Detect which cell encompasses the target text, then output its [X, Y] center coordinate. 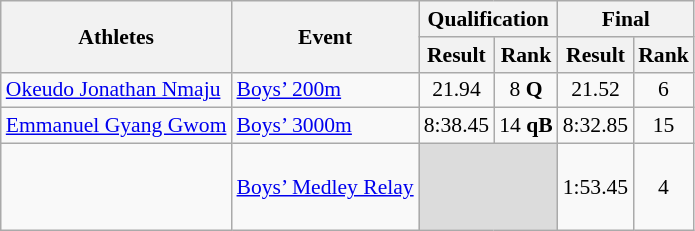
Okeudo Jonathan Nmaju [116, 90]
Athletes [116, 36]
Boys’ Medley Relay [324, 188]
Event [324, 36]
Final [626, 19]
Qualification [488, 19]
Boys’ 200m [324, 90]
14 qB [526, 126]
6 [664, 90]
8:32.85 [596, 126]
15 [664, 126]
21.52 [596, 90]
Boys’ 3000m [324, 126]
1:53.45 [596, 188]
8:38.45 [456, 126]
Emmanuel Gyang Gwom [116, 126]
4 [664, 188]
8 Q [526, 90]
21.94 [456, 90]
